Determine the (X, Y) coordinate at the center of the cell enclosing the given text.  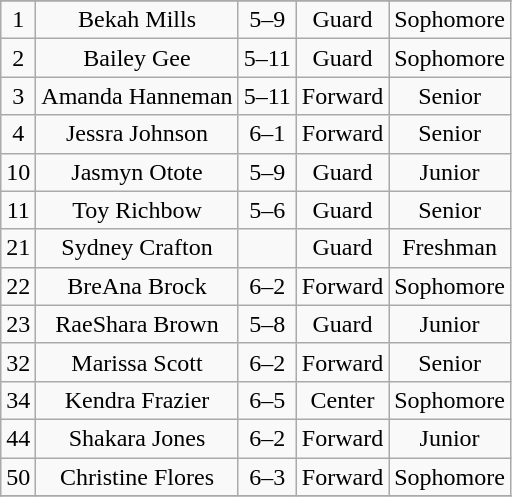
4 (18, 134)
Sydney Crafton (137, 248)
6–5 (267, 400)
Marissa Scott (137, 362)
34 (18, 400)
1 (18, 20)
Center (342, 400)
Bailey Gee (137, 58)
50 (18, 477)
23 (18, 324)
5–6 (267, 210)
Jasmyn Otote (137, 172)
Amanda Hanneman (137, 96)
11 (18, 210)
Christine Flores (137, 477)
2 (18, 58)
6–3 (267, 477)
Jessra Johnson (137, 134)
22 (18, 286)
Shakara Jones (137, 438)
Toy Richbow (137, 210)
21 (18, 248)
Freshman (450, 248)
5–8 (267, 324)
32 (18, 362)
Bekah Mills (137, 20)
10 (18, 172)
6–1 (267, 134)
BreAna Brock (137, 286)
3 (18, 96)
Kendra Frazier (137, 400)
44 (18, 438)
RaeShara Brown (137, 324)
